Locate the cell with the specified text and output its [X, Y] center coordinate. 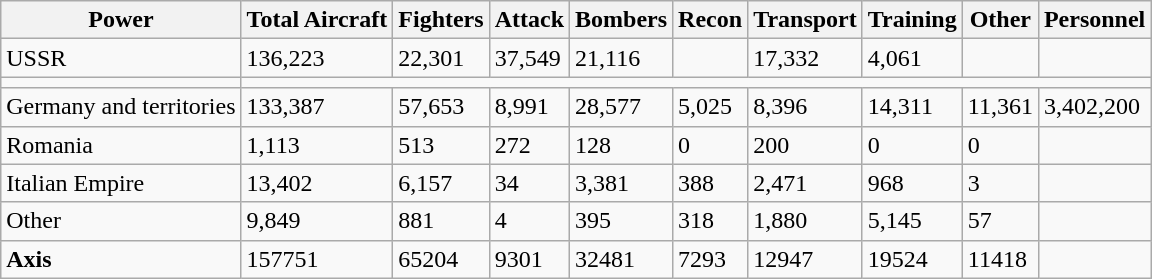
513 [441, 145]
2,471 [806, 183]
19524 [912, 259]
22,301 [441, 58]
881 [441, 221]
USSR [121, 58]
14,311 [912, 107]
9,849 [317, 221]
1,880 [806, 221]
5,145 [912, 221]
13,402 [317, 183]
388 [710, 183]
157751 [317, 259]
8,991 [529, 107]
318 [710, 221]
272 [529, 145]
3,402,200 [1094, 107]
37,549 [529, 58]
Bombers [622, 20]
4,061 [912, 58]
Transport [806, 20]
Fighters [441, 20]
11418 [1000, 259]
128 [622, 145]
968 [912, 183]
3 [1000, 183]
Recon [710, 20]
395 [622, 221]
5,025 [710, 107]
Power [121, 20]
4 [529, 221]
11,361 [1000, 107]
Personnel [1094, 20]
Attack [529, 20]
34 [529, 183]
12947 [806, 259]
17,332 [806, 58]
3,381 [622, 183]
57 [1000, 221]
200 [806, 145]
28,577 [622, 107]
Germany and territories [121, 107]
136,223 [317, 58]
133,387 [317, 107]
Total Aircraft [317, 20]
32481 [622, 259]
8,396 [806, 107]
65204 [441, 259]
21,116 [622, 58]
6,157 [441, 183]
Axis [121, 259]
7293 [710, 259]
Romania [121, 145]
Italian Empire [121, 183]
Training [912, 20]
9301 [529, 259]
1,113 [317, 145]
57,653 [441, 107]
